Output the [X, Y] coordinate of the center of the cell containing the given text.  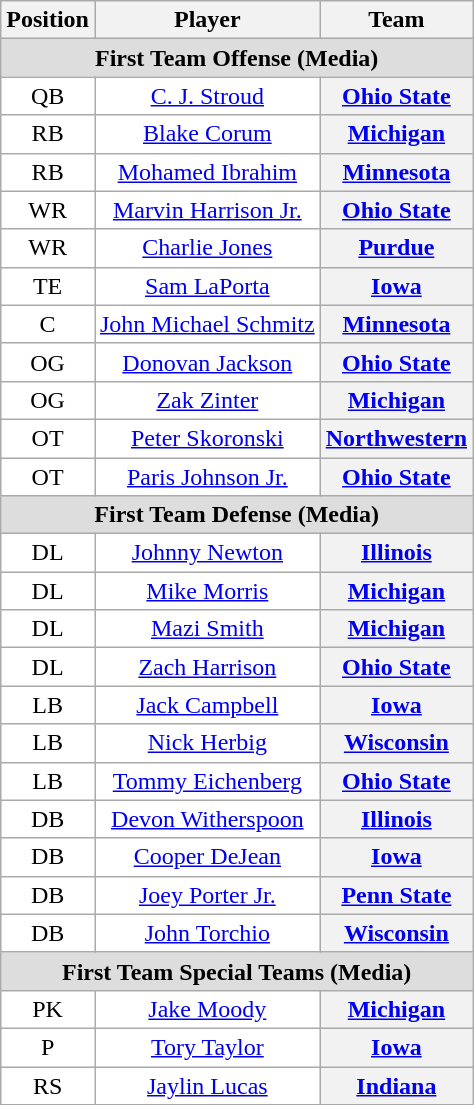
Peter Skoronski [207, 438]
Mohamed Ibrahim [207, 172]
Cooper DeJean [207, 857]
P [48, 1047]
Paris Johnson Jr. [207, 477]
Tommy Eichenberg [207, 781]
C [48, 324]
First Team Defense (Media) [237, 515]
Purdue [396, 248]
First Team Special Teams (Media) [237, 971]
Johnny Newton [207, 553]
First Team Offense (Media) [237, 58]
John Michael Schmitz [207, 324]
Team [396, 20]
Indiana [396, 1085]
Penn State [396, 895]
Donovan Jackson [207, 362]
Position [48, 20]
Zak Zinter [207, 400]
RS [48, 1085]
Northwestern [396, 438]
PK [48, 1009]
Mike Morris [207, 591]
QB [48, 96]
Marvin Harrison Jr. [207, 210]
Joey Porter Jr. [207, 895]
Zach Harrison [207, 667]
Jack Campbell [207, 705]
Nick Herbig [207, 743]
Blake Corum [207, 134]
Jake Moody [207, 1009]
Tory Taylor [207, 1047]
C. J. Stroud [207, 96]
Jaylin Lucas [207, 1085]
Devon Witherspoon [207, 819]
TE [48, 286]
Player [207, 20]
John Torchio [207, 933]
Mazi Smith [207, 629]
Charlie Jones [207, 248]
Sam LaPorta [207, 286]
